Locate the cell with the specified text and output its [X, Y] center coordinate. 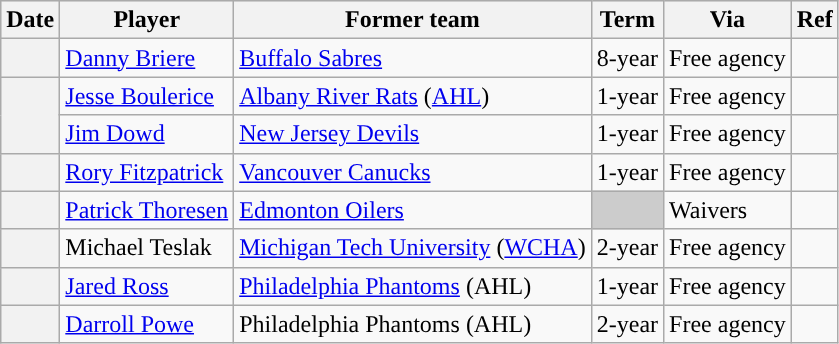
Former team [413, 20]
8-year [627, 58]
Buffalo Sabres [413, 58]
Danny Briere [147, 58]
Term [627, 20]
Player [147, 20]
Date [30, 20]
Via [728, 20]
Jim Dowd [147, 134]
Edmonton Oilers [413, 210]
Waivers [728, 210]
Jared Ross [147, 286]
Ref [814, 20]
Darroll Powe [147, 324]
Michael Teslak [147, 248]
Albany River Rats (AHL) [413, 96]
Jesse Boulerice [147, 96]
Patrick Thoresen [147, 210]
Michigan Tech University (WCHA) [413, 248]
Vancouver Canucks [413, 172]
New Jersey Devils [413, 134]
Rory Fitzpatrick [147, 172]
